From the cell containing the given text, extract its center point as [x, y] coordinate. 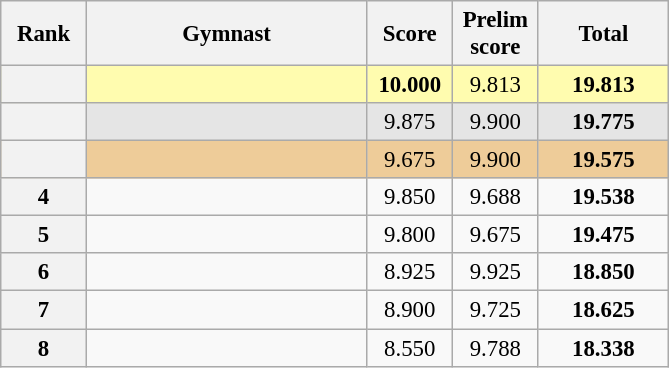
9.875 [410, 122]
9.688 [496, 197]
8.925 [410, 273]
18.625 [604, 310]
9.788 [496, 348]
Rank [44, 34]
Score [410, 34]
18.850 [604, 273]
8.550 [410, 348]
19.538 [604, 197]
5 [44, 235]
6 [44, 273]
19.475 [604, 235]
8.900 [410, 310]
Prelim score [496, 34]
9.813 [496, 85]
9.925 [496, 273]
9.725 [496, 310]
4 [44, 197]
19.775 [604, 122]
Gymnast [226, 34]
9.850 [410, 197]
9.800 [410, 235]
10.000 [410, 85]
Total [604, 34]
8 [44, 348]
19.575 [604, 160]
19.813 [604, 85]
7 [44, 310]
18.338 [604, 348]
